Locate the cell with the specified text and output its (x, y) center coordinate. 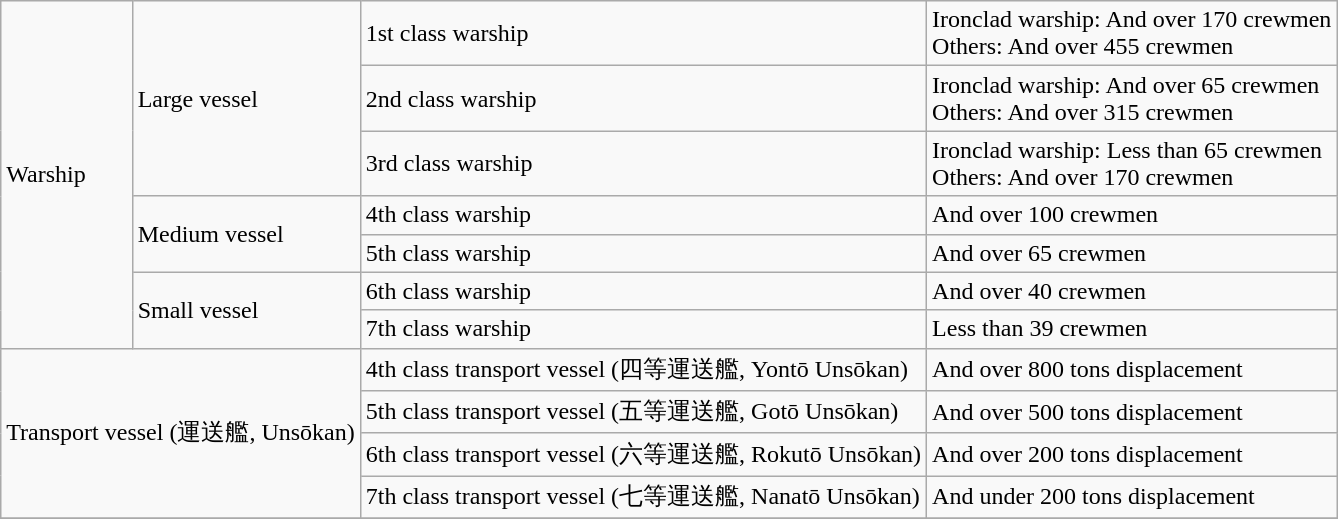
7th class transport vessel (七等運送艦, Nanatō Unsōkan) (643, 498)
1st class warship (643, 34)
Ironclad warship: And over 170 crewmenOthers: And over 455 crewmen (1132, 34)
2nd class warship (643, 98)
6th class transport vessel (六等運送艦, Rokutō Unsōkan) (643, 454)
And over 500 tons displacement (1132, 412)
And under 200 tons displacement (1132, 498)
Warship (66, 174)
Medium vessel (246, 234)
5th class warship (643, 253)
Less than 39 crewmen (1132, 329)
And over 65 crewmen (1132, 253)
Ironclad warship: Less than 65 crewmenOthers: And over 170 crewmen (1132, 164)
And over 40 crewmen (1132, 291)
4th class transport vessel (四等運送艦, Yontō Unsōkan) (643, 370)
And over 200 tons displacement (1132, 454)
7th class warship (643, 329)
Ironclad warship: And over 65 crewmenOthers: And over 315 crewmen (1132, 98)
Small vessel (246, 310)
6th class warship (643, 291)
And over 100 crewmen (1132, 215)
Transport vessel (運送艦, Unsōkan) (180, 433)
4th class warship (643, 215)
3rd class warship (643, 164)
And over 800 tons displacement (1132, 370)
5th class transport vessel (五等運送艦, Gotō Unsōkan) (643, 412)
Large vessel (246, 98)
